Capture the cell that displays the provided text and extract its [x, y] central coordinate. 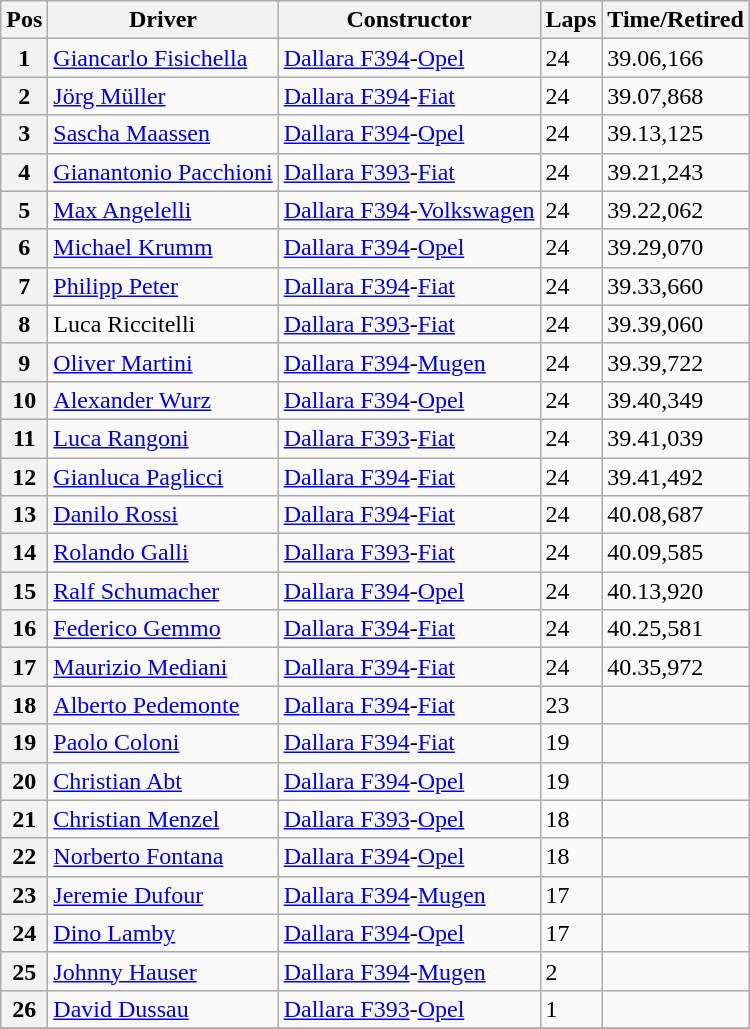
21 [24, 819]
39.40,349 [676, 400]
Rolando Galli [163, 553]
39.41,039 [676, 438]
Max Angelelli [163, 210]
Luca Rangoni [163, 438]
40.09,585 [676, 553]
12 [24, 477]
Gianantonio Pacchioni [163, 172]
40.35,972 [676, 667]
Danilo Rossi [163, 515]
Alexander Wurz [163, 400]
39.39,722 [676, 362]
David Dussau [163, 1009]
Michael Krumm [163, 248]
Constructor [409, 20]
20 [24, 781]
Paolo Coloni [163, 743]
Luca Riccitelli [163, 324]
40.08,687 [676, 515]
16 [24, 629]
26 [24, 1009]
Alberto Pedemonte [163, 705]
Dallara F394-Volkswagen [409, 210]
9 [24, 362]
25 [24, 971]
13 [24, 515]
5 [24, 210]
39.33,660 [676, 286]
Norberto Fontana [163, 857]
Christian Menzel [163, 819]
39.21,243 [676, 172]
39.07,868 [676, 96]
39.39,060 [676, 324]
11 [24, 438]
39.41,492 [676, 477]
6 [24, 248]
Driver [163, 20]
Maurizio Mediani [163, 667]
Philipp Peter [163, 286]
Christian Abt [163, 781]
Federico Gemmo [163, 629]
Ralf Schumacher [163, 591]
8 [24, 324]
39.06,166 [676, 58]
Pos [24, 20]
40.13,920 [676, 591]
10 [24, 400]
Gianluca Paglicci [163, 477]
Giancarlo Fisichella [163, 58]
39.13,125 [676, 134]
4 [24, 172]
Johnny Hauser [163, 971]
15 [24, 591]
Time/Retired [676, 20]
Jörg Müller [163, 96]
3 [24, 134]
39.29,070 [676, 248]
39.22,062 [676, 210]
7 [24, 286]
22 [24, 857]
Laps [571, 20]
Dino Lamby [163, 933]
Jeremie Dufour [163, 895]
40.25,581 [676, 629]
Oliver Martini [163, 362]
14 [24, 553]
Sascha Maassen [163, 134]
